Identify which cell holds the provided text, then report its [X, Y] central coordinate. 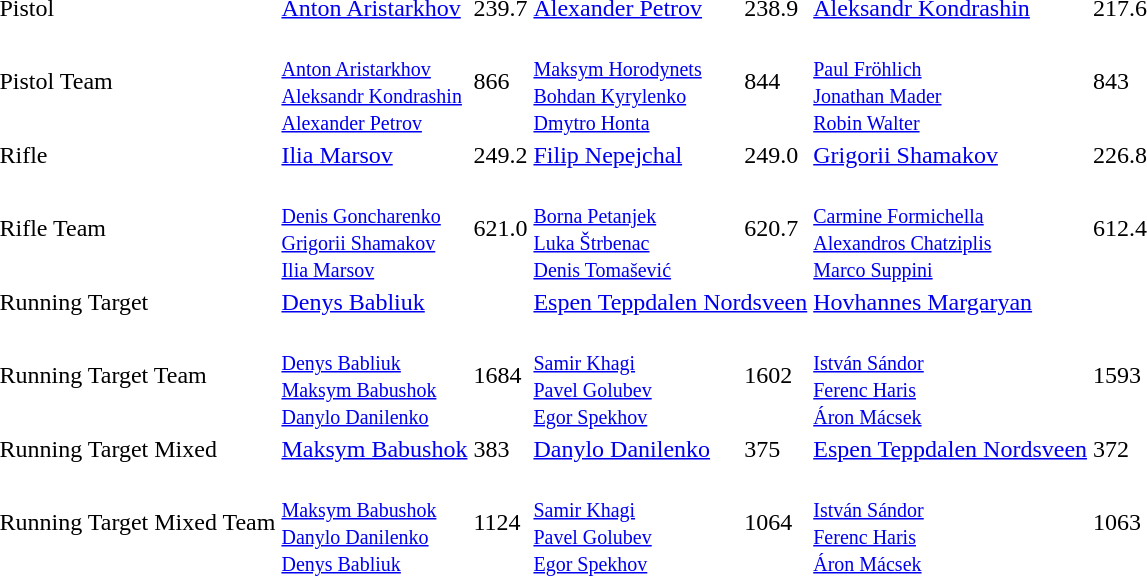
Denys Babliuk [404, 302]
375 [776, 449]
Samir KhagiPavel GolubevEgor Spekhov [636, 376]
Danylo Danilenko [636, 449]
1684 [500, 376]
Carmine FormichellaAlexandros ChatziplisMarco Suppini [950, 228]
620.7 [776, 228]
621.0 [500, 228]
383 [500, 449]
István SándorFerenc HarisÁron Mácsek [950, 376]
866 [500, 82]
Borna PetanjekLuka ŠtrbenacDenis Tomašević [636, 228]
Denis GoncharenkoGrigorii ShamakovIlia Marsov [374, 228]
Denys BabliukMaksym BabushokDanylo Danilenko [374, 376]
Maksym Babushok [374, 449]
249.0 [776, 155]
249.2 [500, 155]
Grigorii Shamakov [950, 155]
Anton AristarkhovAleksandr KondrashinAlexander Petrov [374, 82]
Paul FröhlichJonathan MaderRobin Walter [950, 82]
844 [776, 82]
Ilia Marsov [374, 155]
Maksym HorodynetsBohdan KyrylenkoDmytro Honta [636, 82]
Filip Nepejchal [636, 155]
1602 [776, 376]
